Find where the given text appears and provide that cell's center as (X, Y) coordinate. 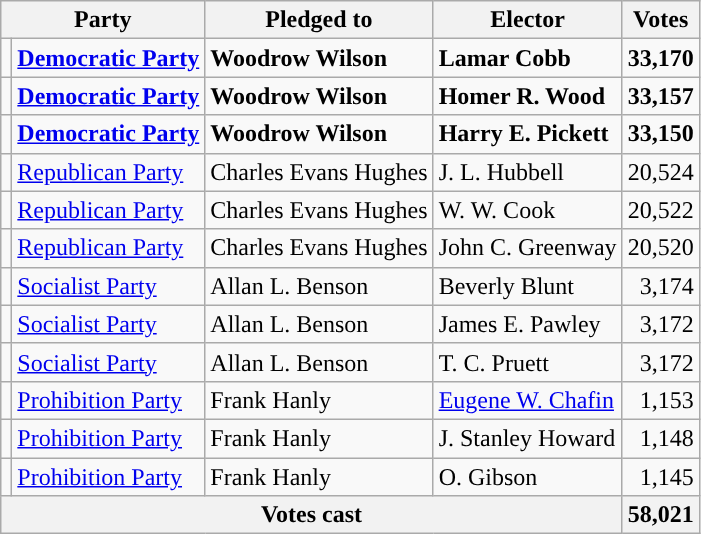
1,148 (660, 438)
James E. Pawley (528, 324)
W. W. Cook (528, 210)
Elector (528, 20)
33,170 (660, 58)
Harry E. Pickett (528, 134)
20,522 (660, 210)
J. Stanley Howard (528, 438)
J. L. Hubbell (528, 172)
John C. Greenway (528, 248)
20,520 (660, 248)
1,145 (660, 477)
33,157 (660, 96)
1,153 (660, 400)
Lamar Cobb (528, 58)
Eugene W. Chafin (528, 400)
Homer R. Wood (528, 96)
Pledged to (319, 20)
3,174 (660, 286)
O. Gibson (528, 477)
Votes cast (312, 515)
20,524 (660, 172)
Beverly Blunt (528, 286)
T. C. Pruett (528, 362)
Party (103, 20)
58,021 (660, 515)
Votes (660, 20)
33,150 (660, 134)
